Extract the [X, Y] coordinate from the center of the cell holding the provided text.  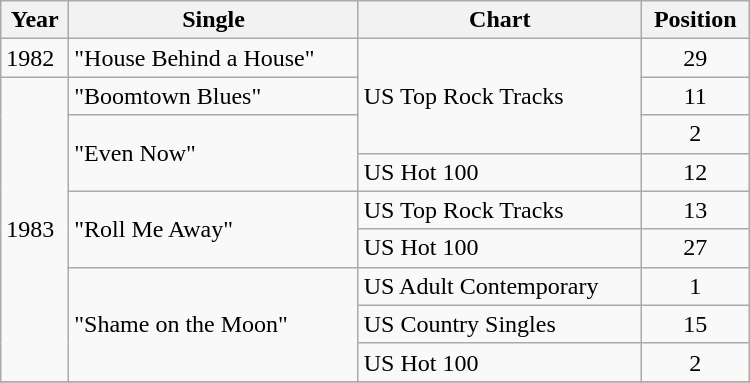
12 [695, 172]
US Country Singles [500, 324]
Chart [500, 20]
29 [695, 58]
"Boomtown Blues" [214, 96]
Year [35, 20]
Single [214, 20]
"House Behind a House" [214, 58]
"Shame on the Moon" [214, 324]
1 [695, 286]
1983 [35, 229]
US Adult Contemporary [500, 286]
Position [695, 20]
15 [695, 324]
"Even Now" [214, 153]
27 [695, 248]
13 [695, 210]
11 [695, 96]
"Roll Me Away" [214, 229]
1982 [35, 58]
